For the text-containing cell, return its midpoint in [X, Y] coordinate format. 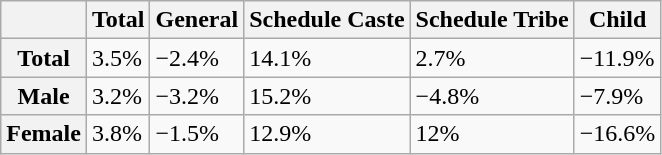
2.7% [492, 58]
Schedule Caste [327, 20]
3.8% [118, 134]
Child [618, 20]
−3.2% [197, 96]
Male [44, 96]
3.5% [118, 58]
−16.6% [618, 134]
−11.9% [618, 58]
−4.8% [492, 96]
−2.4% [197, 58]
15.2% [327, 96]
−1.5% [197, 134]
14.1% [327, 58]
3.2% [118, 96]
12.9% [327, 134]
−7.9% [618, 96]
Schedule Tribe [492, 20]
12% [492, 134]
Female [44, 134]
General [197, 20]
